Output the (x, y) coordinate of the center of the cell containing the given text.  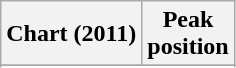
Chart (2011) (72, 34)
Peak position (188, 34)
